Identify which cell holds the provided text, then report its [X, Y] central coordinate. 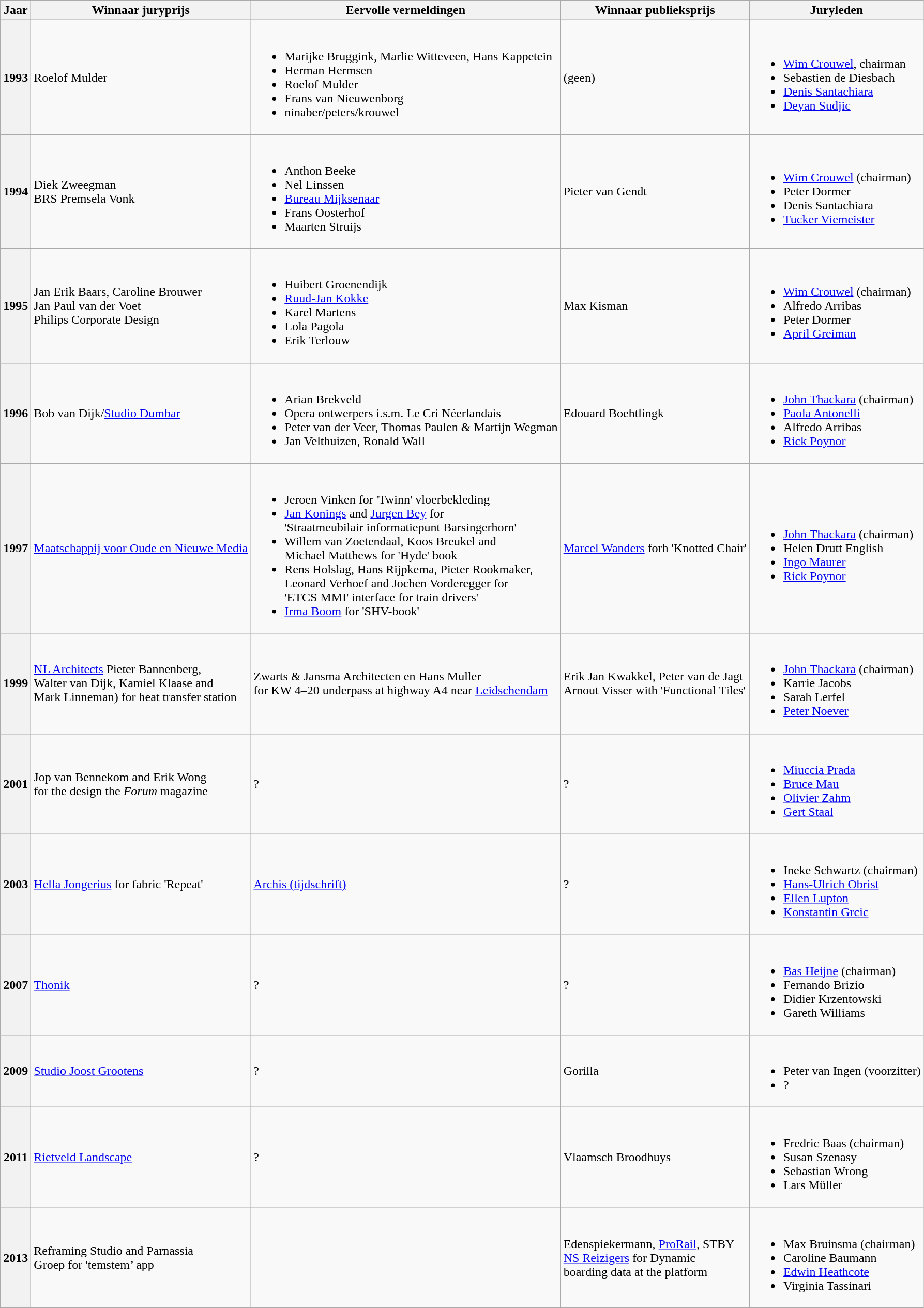
John Thackara (chairman)Helen Drutt EnglishIngo MaurerRick Poynor [837, 548]
Archis (tijdschrift) [405, 884]
Maatschappij voor Oude en Nieuwe Media [141, 548]
Max Kisman [655, 306]
Wim Crouwel, chairmanSebastien de DiesbachDenis SantachiaraDeyan Sudjic [837, 78]
1995 [16, 306]
Wim Crouwel (chairman)Peter DormerDenis SantachiaraTucker Viemeister [837, 191]
Peter van Ingen (voorzitter)? [837, 1071]
Edouard Boehtlingk [655, 413]
Reframing Studio and Parnassia Groep for 'temstem’ app [141, 1258]
Marcel Wanders forh 'Knotted Chair' [655, 548]
Studio Joost Grootens [141, 1071]
Thonik [141, 984]
Huibert GroenendijkRuud-Jan KokkeKarel MartensLola PagolaErik Terlouw [405, 306]
Arian BrekveldOpera ontwerpers i.s.m. Le Cri NéerlandaisPeter van der Veer, Thomas Paulen & Martijn WegmanJan Velthuizen, Ronald Wall [405, 413]
1997 [16, 548]
Eervolle vermeldingen [405, 10]
NL Architects Pieter Bannenberg, Walter van Dijk, Kamiel Klaase and Mark Linneman) for heat transfer station [141, 683]
Pieter van Gendt [655, 191]
Marijke Bruggink, Marlie Witteveen, Hans KappeteinHerman HermsenRoelof MulderFrans van Nieuwenborgninaber/peters/krouwel [405, 78]
2001 [16, 784]
2011 [16, 1157]
Gorilla [655, 1071]
Fredric Baas (chairman)Susan SzenasySebastian WrongLars Müller [837, 1157]
Edenspiekermann, ProRail, STBY NS Reizigers for Dynamicboarding data at the platform [655, 1258]
Zwarts & Jansma Architecten en Hans Muller for KW 4–20 underpass at highway A4 near Leidschendam [405, 683]
Bas Heijne (chairman)Fernando BrizioDidier KrzentowskiGareth Williams [837, 984]
Erik Jan Kwakkel, Peter van de Jagt Arnout Visser with 'Functional Tiles' [655, 683]
Roelof Mulder [141, 78]
2007 [16, 984]
Juryleden [837, 10]
1993 [16, 78]
Bob van Dijk/Studio Dumbar [141, 413]
Jaar [16, 10]
Diek ZweegmanBRS Premsela Vonk [141, 191]
John Thackara (chairman)Paola AntonelliAlfredo ArribasRick Poynor [837, 413]
Winnaar juryprijs [141, 10]
Vlaamsch Broodhuys [655, 1157]
Ineke Schwartz (chairman)Hans-Ulrich ObristEllen LuptonKonstantin Grcic [837, 884]
1996 [16, 413]
Anthon BeekeNel LinssenBureau MijksenaarFrans OosterhofMaarten Struijs [405, 191]
(geen) [655, 78]
Miuccia PradaBruce MauOlivier ZahmGert Staal [837, 784]
Jop van Bennekom and Erik Wong for the design the Forum magazine [141, 784]
Max Bruinsma (chairman)Caroline BaumannEdwin HeathcoteVirginia Tassinari [837, 1258]
Hella Jongerius for fabric 'Repeat' [141, 884]
1994 [16, 191]
John Thackara (chairman)Karrie JacobsSarah LerfelPeter Noever [837, 683]
Jan Erik Baars, Caroline Brouwer Jan Paul van der Voet Philips Corporate Design [141, 306]
Wim Crouwel (chairman)Alfredo ArribasPeter DormerApril Greiman [837, 306]
Rietveld Landscape [141, 1157]
2003 [16, 884]
1999 [16, 683]
2013 [16, 1258]
Winnaar publieksprijs [655, 10]
2009 [16, 1071]
